Find where the given text appears and provide that cell's center as [x, y] coordinate. 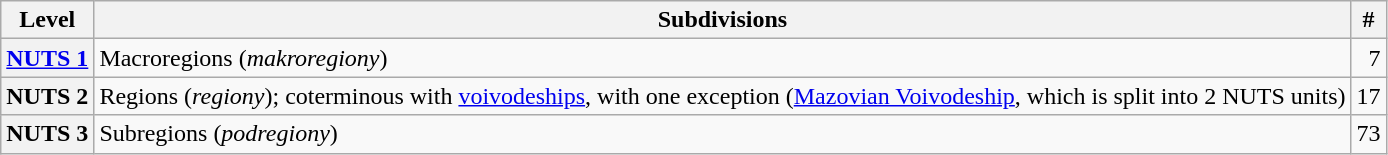
Macroregions (makroregiony) [722, 58]
# [1368, 20]
Regions (regiony); coterminous with voivodeships, with one exception (Mazovian Voivodeship, which is split into 2 NUTS units) [722, 96]
7 [1368, 58]
73 [1368, 134]
NUTS 1 [48, 58]
NUTS 3 [48, 134]
17 [1368, 96]
Subregions (podregiony) [722, 134]
NUTS 2 [48, 96]
Subdivisions [722, 20]
Level [48, 20]
